Identify which cell holds the provided text, then report its [X, Y] central coordinate. 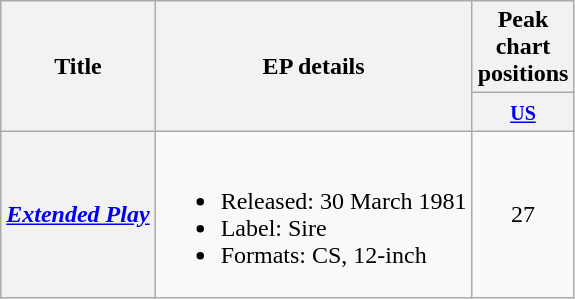
Peak chart positions [523, 47]
US [523, 112]
Title [78, 66]
EP details [314, 66]
27 [523, 214]
Released: 30 March 1981Label: SireFormats: CS, 12-inch [314, 214]
Extended Play [78, 214]
